Provide the (X, Y) coordinate of the cell's center where the given text is located.  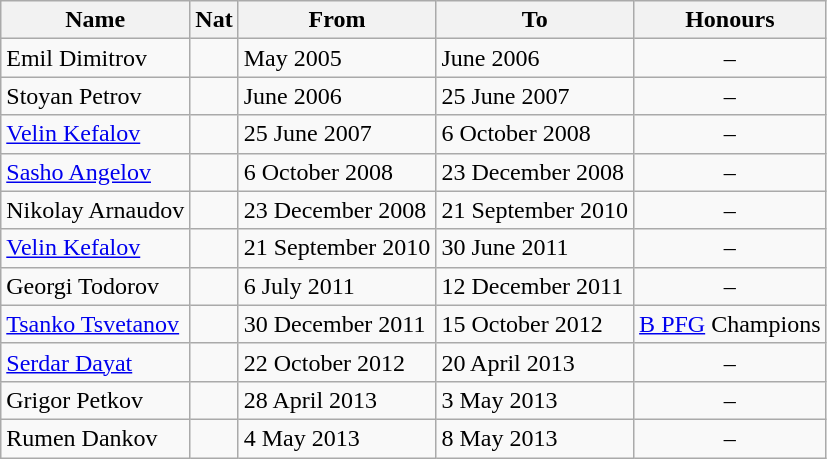
Honours (730, 20)
6 July 2011 (337, 286)
Georgi Todorov (96, 286)
Serdar Dayat (96, 362)
28 April 2013 (337, 400)
Name (96, 20)
22 October 2012 (337, 362)
Nat (214, 20)
4 May 2013 (337, 438)
30 June 2011 (535, 248)
Rumen Dankov (96, 438)
Sasho Angelov (96, 172)
May 2005 (337, 58)
From (337, 20)
8 May 2013 (535, 438)
30 December 2011 (337, 324)
Grigor Petkov (96, 400)
3 May 2013 (535, 400)
12 December 2011 (535, 286)
Tsanko Tsvetanov (96, 324)
20 April 2013 (535, 362)
To (535, 20)
15 October 2012 (535, 324)
B PFG Champions (730, 324)
Stoyan Petrov (96, 96)
Emil Dimitrov (96, 58)
Nikolay Arnaudov (96, 210)
